Find where the given text appears and provide that cell's center as (X, Y) coordinate. 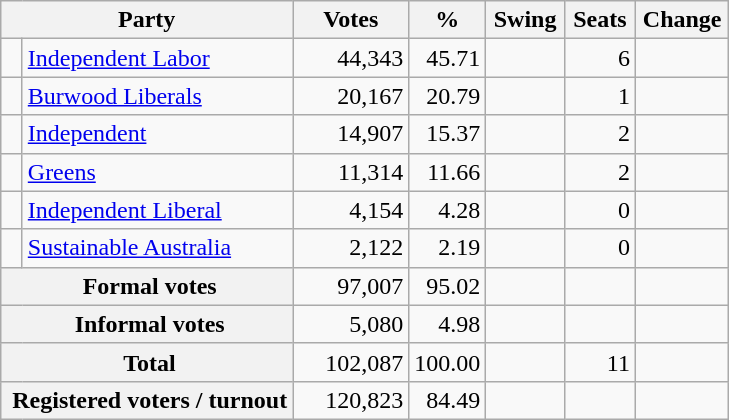
4.28 (448, 210)
14,907 (351, 134)
97,007 (351, 286)
Change (682, 20)
11.66 (448, 172)
Swing (526, 20)
95.02 (448, 286)
Registered voters / turnout (147, 400)
Total (147, 362)
11,314 (351, 172)
6 (600, 58)
% (448, 20)
4,154 (351, 210)
45.71 (448, 58)
Greens (157, 172)
5,080 (351, 324)
120,823 (351, 400)
Party (147, 20)
Seats (600, 20)
Formal votes (147, 286)
Sustainable Australia (157, 248)
2.19 (448, 248)
Votes (351, 20)
44,343 (351, 58)
Independent Labor (157, 58)
15.37 (448, 134)
11 (600, 362)
20.79 (448, 96)
20,167 (351, 96)
Informal votes (147, 324)
100.00 (448, 362)
4.98 (448, 324)
2,122 (351, 248)
84.49 (448, 400)
102,087 (351, 362)
Independent Liberal (157, 210)
Burwood Liberals (157, 96)
Independent (157, 134)
1 (600, 96)
